Output the [x, y] coordinate of the center of the cell containing the given text.  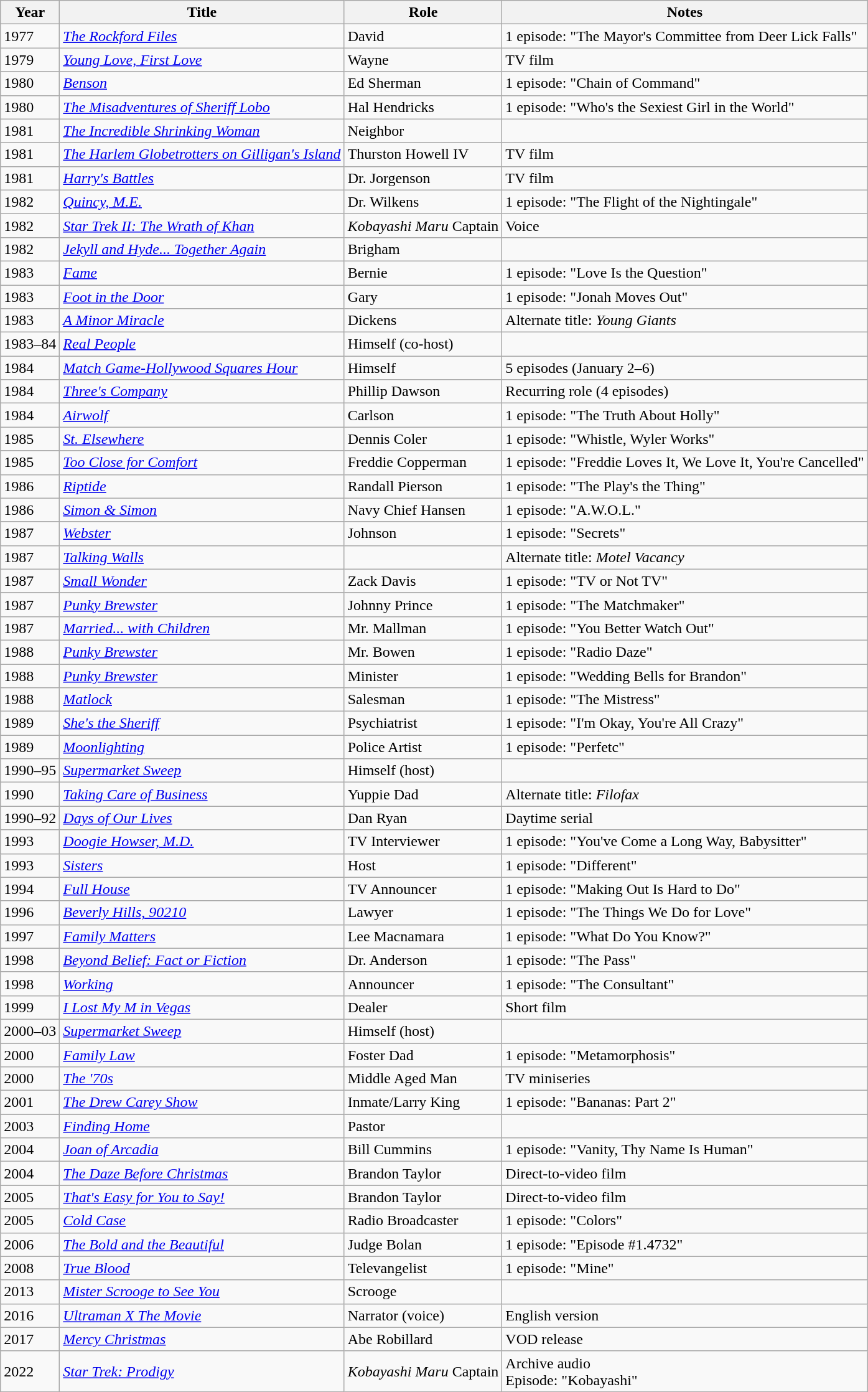
Abe Robillard [423, 1339]
Three's Company [202, 392]
1 episode: "Radio Daze" [684, 652]
Role [423, 12]
1 episode: "Making Out Is Hard to Do" [684, 889]
Alternate title: Filofax [684, 794]
Year [30, 12]
Lee Macnamara [423, 936]
Bernie [423, 273]
Mr. Mallman [423, 628]
2022 [30, 1371]
Minister [423, 675]
1990–92 [30, 818]
David [423, 36]
1 episode: "Whistle, Wyler Works" [684, 439]
Joan of Arcadia [202, 1150]
True Blood [202, 1268]
The Drew Carey Show [202, 1103]
2013 [30, 1292]
Randall Pierson [423, 486]
Dr. Anderson [423, 960]
Airwolf [202, 415]
Hal Hendricks [423, 107]
Pastor [423, 1126]
English version [684, 1315]
Cold Case [202, 1221]
2008 [30, 1268]
Taking Care of Business [202, 794]
Wayne [423, 60]
Dealer [423, 1007]
Salesman [423, 700]
Simon & Simon [202, 510]
The Rockford Files [202, 36]
Star Trek II: The Wrath of Khan [202, 225]
Psychiatrist [423, 723]
Married... with Children [202, 628]
Narrator (voice) [423, 1315]
Doogie Howser, M.D. [202, 842]
1990–95 [30, 771]
The Daze Before Christmas [202, 1173]
Title [202, 12]
2016 [30, 1315]
1 episode: "Wedding Bells for Brandon" [684, 675]
Ed Sherman [423, 83]
Dr. Wilkens [423, 202]
Yuppie Dad [423, 794]
Moonlighting [202, 747]
Host [423, 865]
1977 [30, 36]
TV Interviewer [423, 842]
1 episode: "Freddie Loves It, We Love It, You're Cancelled" [684, 463]
1 episode: "The Things We Do for Love" [684, 913]
Days of Our Lives [202, 818]
Gary [423, 297]
Beyond Belief: Fact or Fiction [202, 960]
2017 [30, 1339]
Alternate title: Motel Vacancy [684, 557]
1 episode: "You've Come a Long Way, Babysitter" [684, 842]
Small Wonder [202, 581]
1 episode: "The Mistress" [684, 700]
1 episode: "The Consultant" [684, 984]
Daytime serial [684, 818]
Judge Bolan [423, 1244]
Navy Chief Hansen [423, 510]
That's Easy for You to Say! [202, 1197]
Carlson [423, 415]
1 episode: "Episode #1.4732" [684, 1244]
2000–03 [30, 1031]
1983–84 [30, 344]
Short film [684, 1007]
5 episodes (January 2–6) [684, 368]
1 episode: "Different" [684, 865]
1 episode: "The Flight of the Nightingale" [684, 202]
1 episode: "The Matchmaker" [684, 604]
1 episode: "What Do You Know?" [684, 936]
1 episode: "Who's the Sexiest Girl in the World" [684, 107]
Brigham [423, 249]
The Misadventures of Sheriff Lobo [202, 107]
1979 [30, 60]
Notes [684, 12]
Scrooge [423, 1292]
Beverly Hills, 90210 [202, 913]
Voice [684, 225]
1 episode: "TV or Not TV" [684, 581]
Finding Home [202, 1126]
1994 [30, 889]
Harry's Battles [202, 178]
Radio Broadcaster [423, 1221]
Himself (co-host) [423, 344]
1996 [30, 913]
1 episode: "You Better Watch Out" [684, 628]
Mercy Christmas [202, 1339]
Jekyll and Hyde... Together Again [202, 249]
Young Love, First Love [202, 60]
She's the Sheriff [202, 723]
Televangelist [423, 1268]
TV miniseries [684, 1079]
1 episode: "Bananas: Part 2" [684, 1103]
1 episode: "The Pass" [684, 960]
The Bold and the Beautiful [202, 1244]
A Minor Miracle [202, 321]
Full House [202, 889]
2006 [30, 1244]
St. Elsewhere [202, 439]
Thurston Howell IV [423, 154]
1 episode: "The Play's the Thing" [684, 486]
1 episode: "Perfetc" [684, 747]
1 episode: "The Truth About Holly" [684, 415]
Dennis Coler [423, 439]
1 episode: "Jonah Moves Out" [684, 297]
Zack Davis [423, 581]
Foster Dad [423, 1055]
Match Game-Hollywood Squares Hour [202, 368]
Too Close for Comfort [202, 463]
The Incredible Shrinking Woman [202, 131]
The '70s [202, 1079]
Lawyer [423, 913]
Mister Scrooge to See You [202, 1292]
I Lost My M in Vegas [202, 1007]
TV Announcer [423, 889]
Mr. Bowen [423, 652]
Inmate/Larry King [423, 1103]
Freddie Copperman [423, 463]
Quincy, M.E. [202, 202]
Johnson [423, 534]
1 episode: "Colors" [684, 1221]
Phillip Dawson [423, 392]
Family Law [202, 1055]
Working [202, 984]
Riptide [202, 486]
Benson [202, 83]
Middle Aged Man [423, 1079]
Johnny Prince [423, 604]
2003 [30, 1126]
Police Artist [423, 747]
Fame [202, 273]
Real People [202, 344]
1 episode: "Secrets" [684, 534]
Star Trek: Prodigy [202, 1371]
Himself [423, 368]
1999 [30, 1007]
Dr. Jorgenson [423, 178]
Bill Cummins [423, 1150]
Recurring role (4 episodes) [684, 392]
Foot in the Door [202, 297]
Dickens [423, 321]
Alternate title: Young Giants [684, 321]
1990 [30, 794]
1 episode: "The Mayor's Committee from Deer Lick Falls" [684, 36]
Talking Walls [202, 557]
Ultraman X The Movie [202, 1315]
Archive audioEpisode: "Kobayashi" [684, 1371]
Dan Ryan [423, 818]
1 episode: "Vanity, Thy Name Is Human" [684, 1150]
Matlock [202, 700]
1 episode: "Chain of Command" [684, 83]
Webster [202, 534]
1 episode: "I'm Okay, You're All Crazy" [684, 723]
1 episode: "Love Is the Question" [684, 273]
Announcer [423, 984]
VOD release [684, 1339]
Neighbor [423, 131]
1 episode: "Mine" [684, 1268]
1 episode: "A.W.O.L." [684, 510]
1 episode: "Metamorphosis" [684, 1055]
1997 [30, 936]
Family Matters [202, 936]
Sisters [202, 865]
The Harlem Globetrotters on Gilligan's Island [202, 154]
2001 [30, 1103]
